Extract the (x, y) coordinate from the center of the cell holding the provided text.  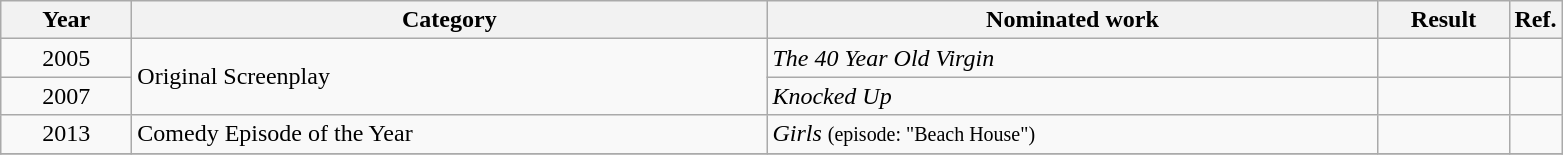
2005 (66, 58)
Nominated work (1072, 20)
Year (66, 20)
Category (450, 20)
The 40 Year Old Virgin (1072, 58)
Girls (episode: "Beach House") (1072, 134)
2007 (66, 96)
2013 (66, 134)
Result (1444, 20)
Knocked Up (1072, 96)
Original Screenplay (450, 77)
Comedy Episode of the Year (450, 134)
Ref. (1536, 20)
